For the text-containing cell, return its midpoint in [x, y] coordinate format. 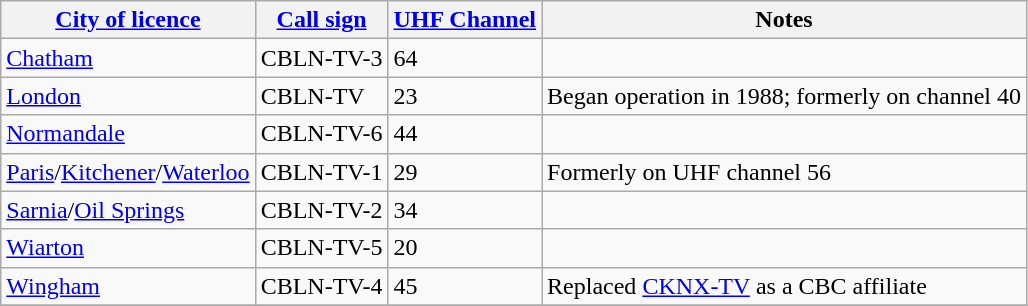
34 [465, 210]
Sarnia/Oil Springs [128, 210]
UHF Channel [465, 20]
29 [465, 172]
CBLN-TV-4 [322, 286]
Replaced CKNX-TV as a CBC affiliate [784, 286]
CBLN-TV-1 [322, 172]
45 [465, 286]
CBLN-TV-6 [322, 134]
City of licence [128, 20]
64 [465, 58]
Notes [784, 20]
Paris/Kitchener/Waterloo [128, 172]
23 [465, 96]
Normandale [128, 134]
Chatham [128, 58]
Formerly on UHF channel 56 [784, 172]
CBLN-TV-3 [322, 58]
CBLN-TV [322, 96]
Wiarton [128, 248]
20 [465, 248]
CBLN-TV-5 [322, 248]
Began operation in 1988; formerly on channel 40 [784, 96]
44 [465, 134]
Wingham [128, 286]
London [128, 96]
Call sign [322, 20]
CBLN-TV-2 [322, 210]
